For the text-containing cell, return its midpoint in (x, y) coordinate format. 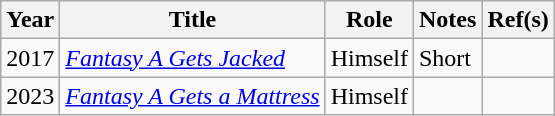
Notes (447, 20)
Fantasy A Gets Jacked (192, 58)
Short (447, 58)
Role (369, 20)
Title (192, 20)
Fantasy A Gets a Mattress (192, 96)
Year (30, 20)
2023 (30, 96)
Ref(s) (518, 20)
2017 (30, 58)
